Scan for the cell matching the given text and deliver its [X, Y] coordinate at center. 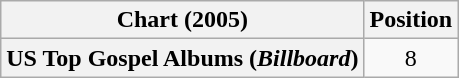
US Top Gospel Albums (Billboard) [182, 58]
8 [411, 58]
Position [411, 20]
Chart (2005) [182, 20]
